For the text-containing cell, return its midpoint in [X, Y] coordinate format. 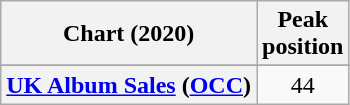
UK Album Sales (OCC) [129, 85]
Chart (2020) [129, 34]
44 [303, 85]
Peakposition [303, 34]
